Capture the cell that displays the provided text and extract its [X, Y] central coordinate. 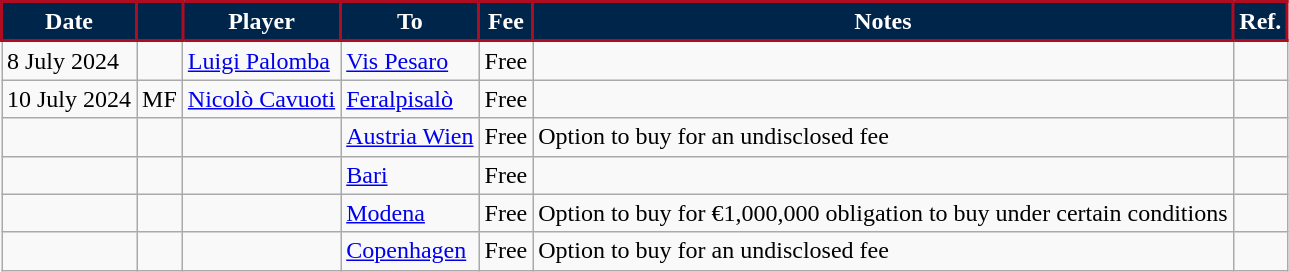
Option to buy for €1,000,000 obligation to buy under certain conditions [883, 213]
Copenhagen [410, 251]
Date [70, 22]
Feralpisalò [410, 99]
Luigi Palomba [261, 60]
Notes [883, 22]
MF [160, 99]
Fee [506, 22]
Modena [410, 213]
8 July 2024 [70, 60]
10 July 2024 [70, 99]
To [410, 22]
Vis Pesaro [410, 60]
Nicolò Cavuoti [261, 99]
Player [261, 22]
Ref. [1260, 22]
Bari [410, 175]
Austria Wien [410, 137]
